From the cell containing the given text, extract its center point as (x, y) coordinate. 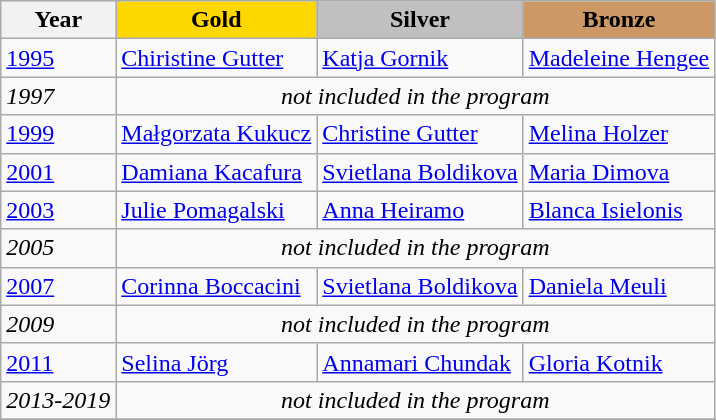
2005 (58, 248)
Bronze (619, 20)
Daniela Meuli (619, 286)
Gloria Kotnik (619, 362)
2003 (58, 210)
Anna Heiramo (420, 210)
Christine Gutter (420, 134)
Silver (420, 20)
2011 (58, 362)
Blanca Isielonis (619, 210)
1997 (58, 96)
Julie Pomagalski (216, 210)
1995 (58, 58)
Chiristine Gutter (216, 58)
1999 (58, 134)
Annamari Chundak (420, 362)
Melina Holzer (619, 134)
Gold (216, 20)
Year (58, 20)
Madeleine Hengee (619, 58)
Selina Jörg (216, 362)
Damiana Kacafura (216, 172)
2001 (58, 172)
Katja Gornik (420, 58)
Maria Dimova (619, 172)
Corinna Boccacini (216, 286)
Małgorzata Kukucz (216, 134)
2013-2019 (58, 400)
2009 (58, 324)
2007 (58, 286)
